Find where the given text appears and provide that cell's center as [X, Y] coordinate. 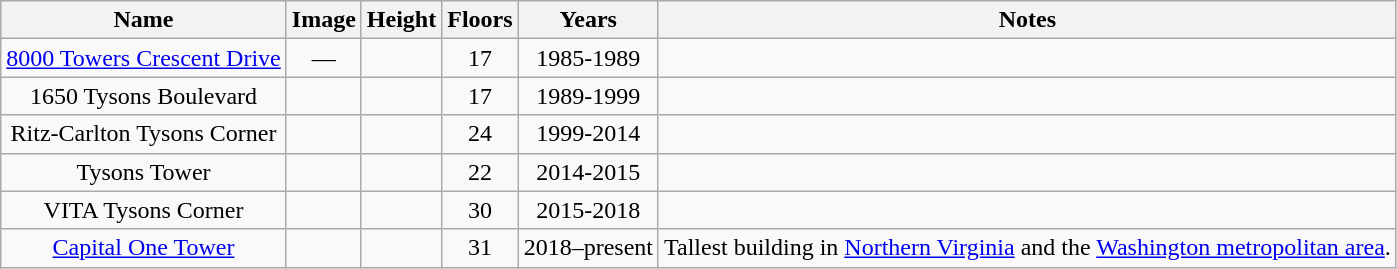
Notes [1027, 20]
22 [480, 172]
31 [480, 248]
24 [480, 134]
Ritz-Carlton Tysons Corner [144, 134]
1650 Tysons Boulevard [144, 96]
30 [480, 210]
2018–present [588, 248]
Capital One Tower [144, 248]
Height [401, 20]
VITA Tysons Corner [144, 210]
Tallest building in Northern Virginia and the Washington metropolitan area. [1027, 248]
8000 Towers Crescent Drive [144, 58]
1999-2014 [588, 134]
Tysons Tower [144, 172]
1985-1989 [588, 58]
Years [588, 20]
Image [324, 20]
2014-2015 [588, 172]
1989-1999 [588, 96]
2015-2018 [588, 210]
— [324, 58]
Floors [480, 20]
Name [144, 20]
